Return the (X, Y) coordinate for the center point of the cell that contains the specified text.  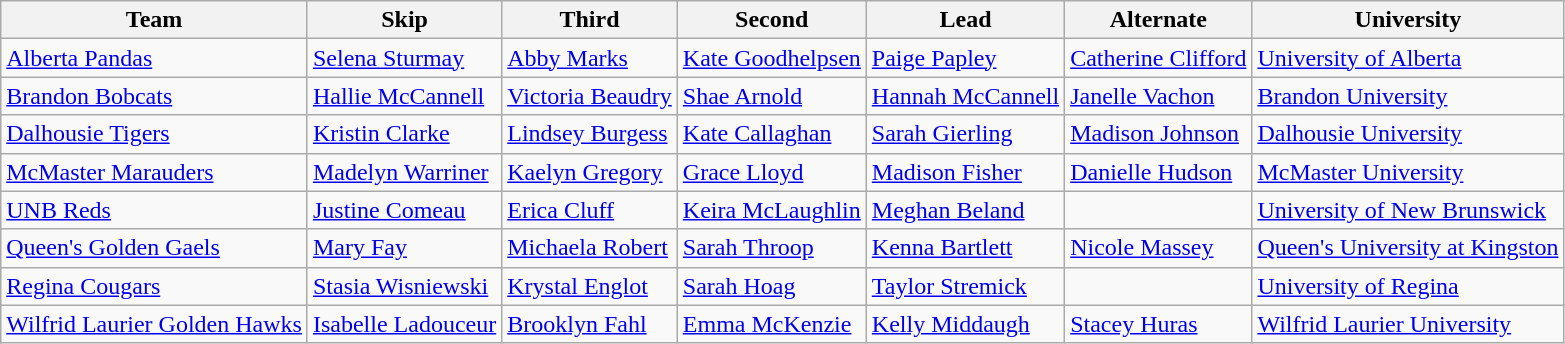
Second (772, 20)
Krystal Englot (590, 286)
Alternate (1158, 20)
Sarah Throop (772, 248)
UNB Reds (154, 210)
Brandon University (1408, 96)
Danielle Hudson (1158, 172)
McMaster Marauders (154, 172)
Dalhousie Tigers (154, 134)
Meghan Beland (965, 210)
Brandon Bobcats (154, 96)
Team (154, 20)
Third (590, 20)
Nicole Massey (1158, 248)
Taylor Stremick (965, 286)
Wilfrid Laurier Golden Hawks (154, 324)
Kate Goodhelpsen (772, 58)
Justine Comeau (404, 210)
Kate Callaghan (772, 134)
Grace Lloyd (772, 172)
Kaelyn Gregory (590, 172)
Queen's University at Kingston (1408, 248)
Catherine Clifford (1158, 58)
Lindsey Burgess (590, 134)
Isabelle Ladouceur (404, 324)
Mary Fay (404, 248)
Emma McKenzie (772, 324)
Kelly Middaugh (965, 324)
Madison Fisher (965, 172)
Alberta Pandas (154, 58)
Abby Marks (590, 58)
Hannah McCannell (965, 96)
University of New Brunswick (1408, 210)
Regina Cougars (154, 286)
Sarah Hoag (772, 286)
Keira McLaughlin (772, 210)
Queen's Golden Gaels (154, 248)
Michaela Robert (590, 248)
Madelyn Warriner (404, 172)
McMaster University (1408, 172)
Victoria Beaudry (590, 96)
University (1408, 20)
Brooklyn Fahl (590, 324)
Erica Cluff (590, 210)
Skip (404, 20)
Lead (965, 20)
Stasia Wisniewski (404, 286)
Kenna Bartlett (965, 248)
University of Alberta (1408, 58)
Wilfrid Laurier University (1408, 324)
Shae Arnold (772, 96)
Kristin Clarke (404, 134)
Janelle Vachon (1158, 96)
Dalhousie University (1408, 134)
Selena Sturmay (404, 58)
Stacey Huras (1158, 324)
Paige Papley (965, 58)
Sarah Gierling (965, 134)
University of Regina (1408, 286)
Hallie McCannell (404, 96)
Madison Johnson (1158, 134)
